Identify which cell holds the provided text, then report its (x, y) central coordinate. 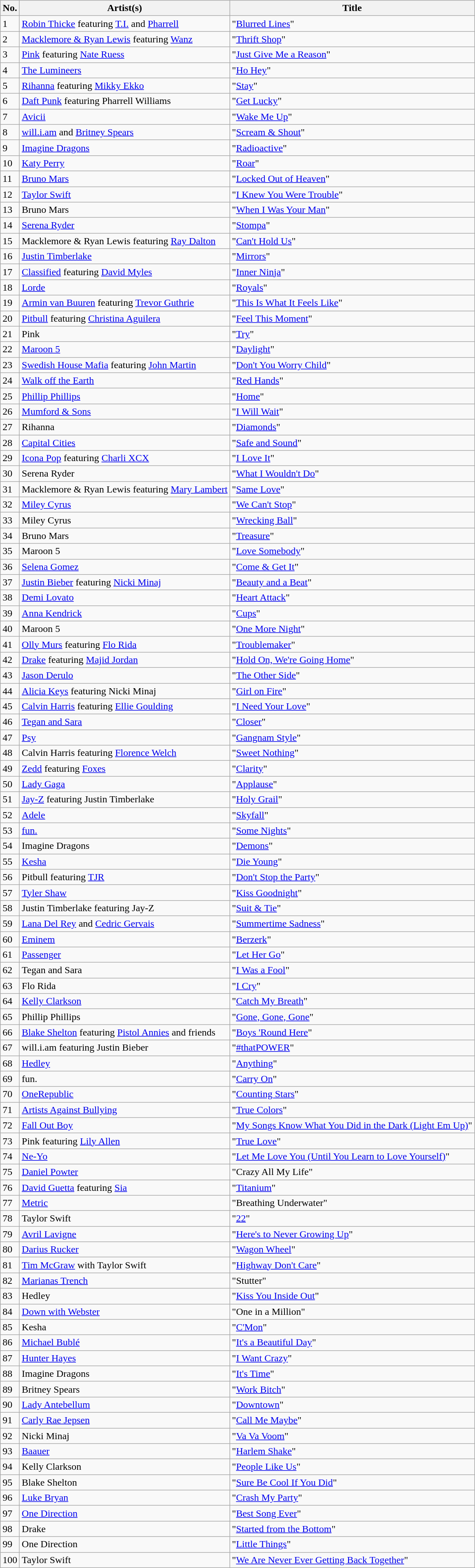
Rihanna featuring Mikky Ekko (125, 86)
1 (10, 24)
"Breathing Underwater" (352, 1203)
86 (10, 1343)
Flo Rida (125, 986)
58 (10, 908)
"Work Bitch" (352, 1389)
31 (10, 489)
Artists Against Bullying (125, 1110)
12 (10, 194)
Darius Rucker (125, 1250)
Justin Timberlake featuring Jay-Z (125, 908)
Ne-Yo (125, 1156)
"Feel This Moment" (352, 318)
"Beauty and a Beat" (352, 582)
"Anything" (352, 1063)
"What I Wouldn't Do" (352, 474)
65 (10, 1017)
"Kiss Goodnight" (352, 892)
34 (10, 536)
Zedd featuring Foxes (125, 769)
94 (10, 1467)
Pitbull featuring TJR (125, 877)
82 (10, 1281)
Macklemore & Ryan Lewis featuring Ray Dalton (125, 241)
64 (10, 1001)
63 (10, 986)
Fall Out Boy (125, 1125)
78 (10, 1219)
"#thatPOWER" (352, 1048)
81 (10, 1265)
90 (10, 1405)
69 (10, 1079)
15 (10, 241)
Avicii (125, 117)
80 (10, 1250)
37 (10, 582)
"Highway Don't Care" (352, 1265)
22 (10, 349)
23 (10, 365)
27 (10, 427)
"Little Things" (352, 1544)
"People Like Us" (352, 1467)
Justin Timberlake (125, 256)
"Stutter" (352, 1281)
75 (10, 1172)
"Titanium" (352, 1188)
"Treasure" (352, 536)
38 (10, 598)
"Cups" (352, 613)
79 (10, 1234)
Walk off the Earth (125, 380)
44 (10, 691)
Justin Bieber featuring Nicki Minaj (125, 582)
"Ho Hey" (352, 70)
Hunter Hayes (125, 1358)
"This Is What It Feels Like" (352, 303)
Baauer (125, 1451)
3 (10, 55)
Down with Webster (125, 1312)
52 (10, 815)
29 (10, 458)
Capital Cities (125, 442)
43 (10, 675)
59 (10, 923)
89 (10, 1389)
Avril Lavigne (125, 1234)
"Blurred Lines" (352, 24)
Carly Rae Jepsen (125, 1420)
Daft Punk featuring Pharrell Williams (125, 101)
"Love Somebody" (352, 551)
"The Other Side" (352, 675)
Pink featuring Lily Allen (125, 1141)
"Gone, Gone, Gone" (352, 1017)
Adele (125, 815)
77 (10, 1203)
85 (10, 1327)
14 (10, 225)
18 (10, 287)
Katy Perry (125, 163)
100 (10, 1560)
26 (10, 411)
Blake Shelton featuring Pistol Annies and friends (125, 1032)
"Harlem Shake" (352, 1451)
Rihanna (125, 427)
Daniel Powter (125, 1172)
Tyler Shaw (125, 892)
72 (10, 1125)
Olly Murs featuring Flo Rida (125, 644)
28 (10, 442)
30 (10, 474)
8 (10, 132)
The Lumineers (125, 70)
Lana Del Rey and Cedric Gervais (125, 923)
Robin Thicke featuring T.I. and Pharrell (125, 24)
"True Love" (352, 1141)
19 (10, 303)
"Safe and Sound" (352, 442)
"True Colors" (352, 1110)
21 (10, 334)
Drake featuring Majid Jordan (125, 660)
"Let Me Love You (Until You Learn to Love Yourself)" (352, 1156)
"Catch My Breath" (352, 1001)
"Wagon Wheel" (352, 1250)
"Just Give Me a Reason" (352, 55)
Metric (125, 1203)
Psy (125, 738)
"Closer" (352, 722)
10 (10, 163)
Marianas Trench (125, 1281)
95 (10, 1482)
Selena Gomez (125, 567)
13 (10, 210)
Michael Bublé (125, 1343)
40 (10, 629)
"Girl on Fire" (352, 691)
70 (10, 1094)
16 (10, 256)
"Let Her Go" (352, 955)
99 (10, 1544)
"Stay" (352, 86)
"Downtown" (352, 1405)
68 (10, 1063)
"Inner Ninja" (352, 272)
17 (10, 272)
87 (10, 1358)
"Can't Hold Us" (352, 241)
"Sure Be Cool If You Did" (352, 1482)
"Best Song Ever" (352, 1513)
will.i.am and Britney Spears (125, 132)
Calvin Harris featuring Florence Welch (125, 753)
83 (10, 1296)
54 (10, 846)
"Roar" (352, 163)
62 (10, 970)
"One in a Million" (352, 1312)
60 (10, 939)
49 (10, 769)
Luke Bryan (125, 1498)
Blake Shelton (125, 1482)
"Counting Stars" (352, 1094)
"Mirrors" (352, 256)
7 (10, 117)
"Some Nights" (352, 830)
51 (10, 799)
"Summertime Sadness" (352, 923)
"Get Lucky" (352, 101)
Drake (125, 1529)
Macklemore & Ryan Lewis featuring Wanz (125, 39)
76 (10, 1188)
25 (10, 396)
67 (10, 1048)
41 (10, 644)
36 (10, 567)
"Heart Attack" (352, 598)
"Berzerk" (352, 939)
Icona Pop featuring Charli XCX (125, 458)
"Wake Me Up" (352, 117)
"Started from the Bottom" (352, 1529)
David Guetta featuring Sia (125, 1188)
5 (10, 86)
"Wrecking Ball" (352, 520)
88 (10, 1374)
57 (10, 892)
"It's Time" (352, 1374)
66 (10, 1032)
"Sweet Nothing" (352, 753)
91 (10, 1420)
11 (10, 179)
Lady Gaga (125, 784)
Lorde (125, 287)
Classified featuring David Myles (125, 272)
"Skyfall" (352, 815)
"I Was a Fool" (352, 970)
Lady Antebellum (125, 1405)
Tim McGraw with Taylor Swift (125, 1265)
"Don't You Worry Child" (352, 365)
47 (10, 738)
"One More Night" (352, 629)
"Scream & Shout" (352, 132)
42 (10, 660)
"Va Va Voom" (352, 1435)
"We Can't Stop" (352, 505)
"I Knew You Were Trouble" (352, 194)
93 (10, 1451)
"Boys 'Round Here" (352, 1032)
Mumford & Sons (125, 411)
"Thrift Shop" (352, 39)
"Diamonds" (352, 427)
"Applause" (352, 784)
"Die Young" (352, 861)
"We Are Never Ever Getting Back Together" (352, 1560)
35 (10, 551)
2 (10, 39)
45 (10, 707)
Eminem (125, 939)
Title (352, 8)
32 (10, 505)
"Stompa" (352, 225)
"I Need Your Love" (352, 707)
"Try" (352, 334)
"When I Was Your Man" (352, 210)
"Locked Out of Heaven" (352, 179)
"Carry On" (352, 1079)
Anna Kendrick (125, 613)
"Clarity" (352, 769)
98 (10, 1529)
Alicia Keys featuring Nicki Minaj (125, 691)
Jason Derulo (125, 675)
Artist(s) (125, 8)
"Home" (352, 396)
71 (10, 1110)
OneRepublic (125, 1094)
"Gangnam Style" (352, 738)
9 (10, 148)
92 (10, 1435)
Calvin Harris featuring Ellie Goulding (125, 707)
Demi Lovato (125, 598)
33 (10, 520)
Passenger (125, 955)
Pitbull featuring Christina Aguilera (125, 318)
"I Want Crazy" (352, 1358)
"Come & Get It" (352, 567)
96 (10, 1498)
"I Will Wait" (352, 411)
61 (10, 955)
73 (10, 1141)
"Call Me Maybe" (352, 1420)
"Demons" (352, 846)
"I Love It" (352, 458)
84 (10, 1312)
50 (10, 784)
will.i.am featuring Justin Bieber (125, 1048)
"Don't Stop the Party" (352, 877)
"Holy Grail" (352, 799)
"Suit & Tie" (352, 908)
46 (10, 722)
24 (10, 380)
97 (10, 1513)
"Crash My Party" (352, 1498)
"22" (352, 1219)
Jay-Z featuring Justin Timberlake (125, 799)
Nicki Minaj (125, 1435)
"Crazy All My Life" (352, 1172)
"Troublemaker" (352, 644)
4 (10, 70)
No. (10, 8)
"Here's to Never Growing Up" (352, 1234)
Britney Spears (125, 1389)
"Radioactive" (352, 148)
Pink (125, 334)
Armin van Buuren featuring Trevor Guthrie (125, 303)
48 (10, 753)
Pink featuring Nate Ruess (125, 55)
"Red Hands" (352, 380)
56 (10, 877)
55 (10, 861)
"Daylight" (352, 349)
"I Cry" (352, 986)
20 (10, 318)
39 (10, 613)
"It's a Beautiful Day" (352, 1343)
53 (10, 830)
74 (10, 1156)
Macklemore & Ryan Lewis featuring Mary Lambert (125, 489)
Swedish House Mafia featuring John Martin (125, 365)
6 (10, 101)
"Kiss You Inside Out" (352, 1296)
"My Songs Know What You Did in the Dark (Light Em Up)" (352, 1125)
"Hold On, We're Going Home" (352, 660)
"Same Love" (352, 489)
"Royals" (352, 287)
"C'Mon" (352, 1327)
